Identify which cell holds the provided text, then report its (X, Y) central coordinate. 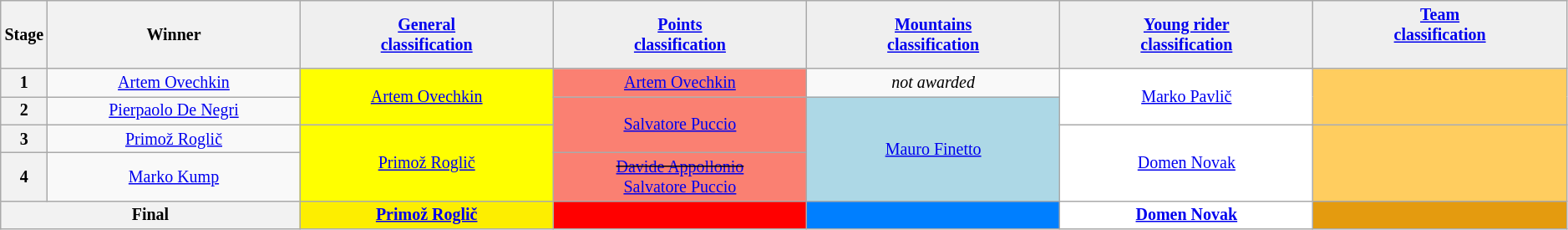
Davide AppollonioSalvatore Puccio (680, 177)
Marko Pavlič (1186, 97)
2 (24, 110)
4 (24, 177)
Marko Kump (174, 177)
Winner (174, 35)
not awarded (934, 84)
Young riderclassification (1186, 35)
1 (24, 84)
Stage (24, 35)
3 (24, 139)
Mountainsclassification (934, 35)
Mauro Finetto (934, 149)
Teamclassification (1440, 35)
Pierpaolo De Negri (174, 110)
Final (150, 214)
Salvatore Puccio (680, 125)
Generalclassification (426, 35)
Pointsclassification (680, 35)
